Scan for the cell matching the given text and deliver its (x, y) coordinate at center. 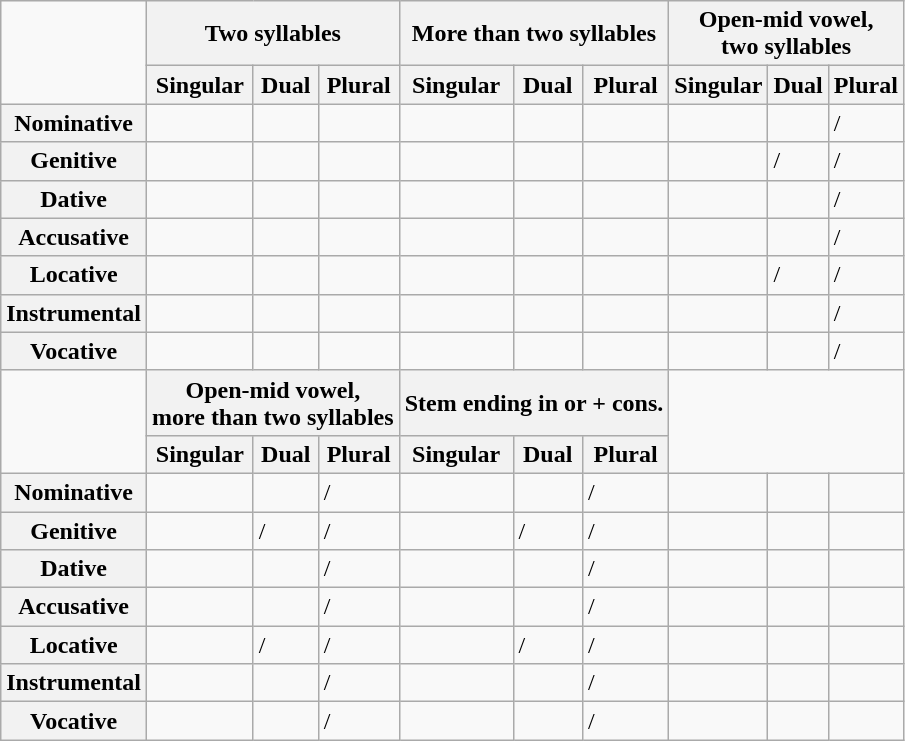
Open-mid vowel,more than two syllables (272, 402)
Open-mid vowel,two syllables (786, 34)
Stem ending in or + cons. (534, 402)
Two syllables (272, 34)
More than two syllables (534, 34)
